Pinpoint the cell where the given text exists, returning its (x, y) midpoint coordinate. 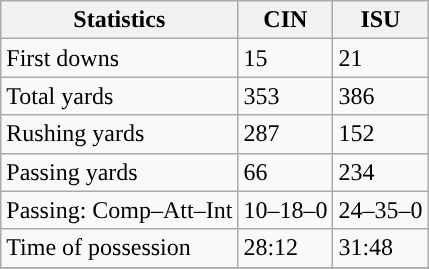
15 (286, 58)
234 (380, 172)
152 (380, 134)
386 (380, 96)
28:12 (286, 248)
Passing yards (120, 172)
Rushing yards (120, 134)
287 (286, 134)
24–35–0 (380, 210)
ISU (380, 20)
21 (380, 58)
31:48 (380, 248)
Total yards (120, 96)
Statistics (120, 20)
353 (286, 96)
10–18–0 (286, 210)
Time of possession (120, 248)
First downs (120, 58)
66 (286, 172)
Passing: Comp–Att–Int (120, 210)
CIN (286, 20)
